From the cell containing the given text, extract its center point as (x, y) coordinate. 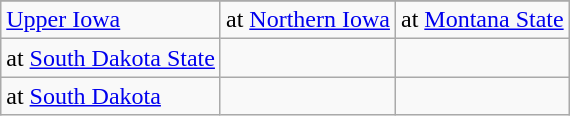
at South Dakota State (111, 58)
at South Dakota (111, 96)
Upper Iowa (111, 20)
at Montana State (482, 20)
at Northern Iowa (308, 20)
